Identify which cell holds the provided text, then report its (X, Y) central coordinate. 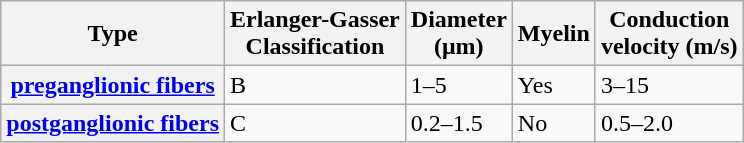
0.5–2.0 (669, 123)
Myelin (554, 34)
Erlanger-GasserClassification (316, 34)
Yes (554, 85)
preganglionic fibers (113, 85)
Diameter(μm) (458, 34)
Type (113, 34)
C (316, 123)
0.2–1.5 (458, 123)
No (554, 123)
Conductionvelocity (m/s) (669, 34)
3–15 (669, 85)
1–5 (458, 85)
postganglionic fibers (113, 123)
B (316, 85)
